Scan for the cell matching the given text and deliver its (X, Y) coordinate at center. 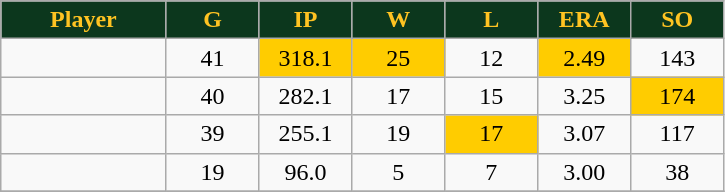
G (212, 20)
3.00 (584, 172)
15 (492, 96)
12 (492, 58)
3.07 (584, 134)
7 (492, 172)
143 (678, 58)
39 (212, 134)
96.0 (306, 172)
41 (212, 58)
ERA (584, 20)
Player (84, 20)
40 (212, 96)
282.1 (306, 96)
117 (678, 134)
174 (678, 96)
2.49 (584, 58)
IP (306, 20)
38 (678, 172)
255.1 (306, 134)
3.25 (584, 96)
318.1 (306, 58)
5 (398, 172)
W (398, 20)
SO (678, 20)
25 (398, 58)
L (492, 20)
